Pinpoint the cell where the given text exists, returning its [X, Y] midpoint coordinate. 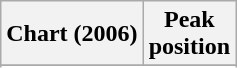
Chart (2006) [72, 34]
Peakposition [189, 34]
